Determine the (X, Y) coordinate at the center of the cell enclosing the given text.  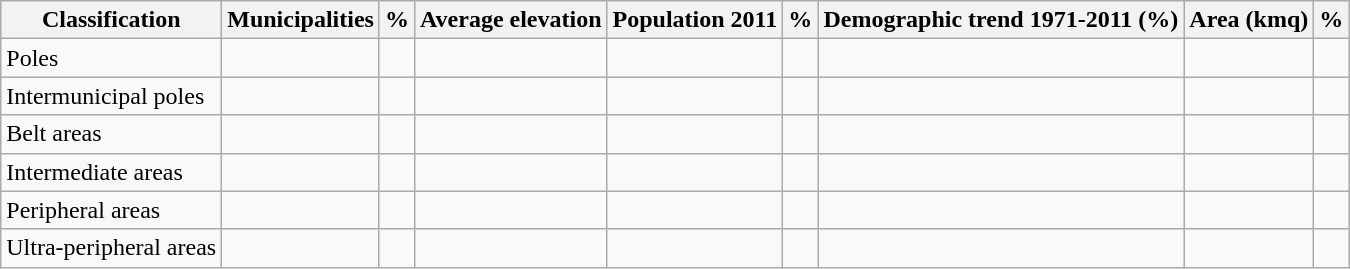
Area (kmq) (1249, 20)
Poles (112, 58)
Intermediate areas (112, 172)
Demographic trend 1971-2011 (%) (1001, 20)
Population 2011 (695, 20)
Belt areas (112, 134)
Intermunicipal poles (112, 96)
Average elevation (510, 20)
Classification (112, 20)
Peripheral areas (112, 210)
Municipalities (301, 20)
Ultra-peripheral areas (112, 248)
